Output the (x, y) coordinate of the center of the cell containing the given text.  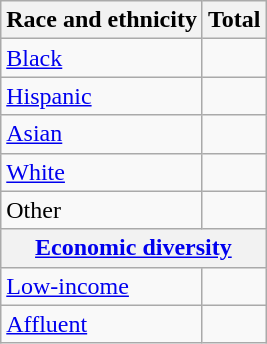
Black (102, 58)
Other (102, 210)
Low-income (102, 286)
Race and ethnicity (102, 20)
Asian (102, 134)
Total (234, 20)
Affluent (102, 324)
Hispanic (102, 96)
Economic diversity (134, 248)
White (102, 172)
